Capture the cell that displays the provided text and extract its [x, y] central coordinate. 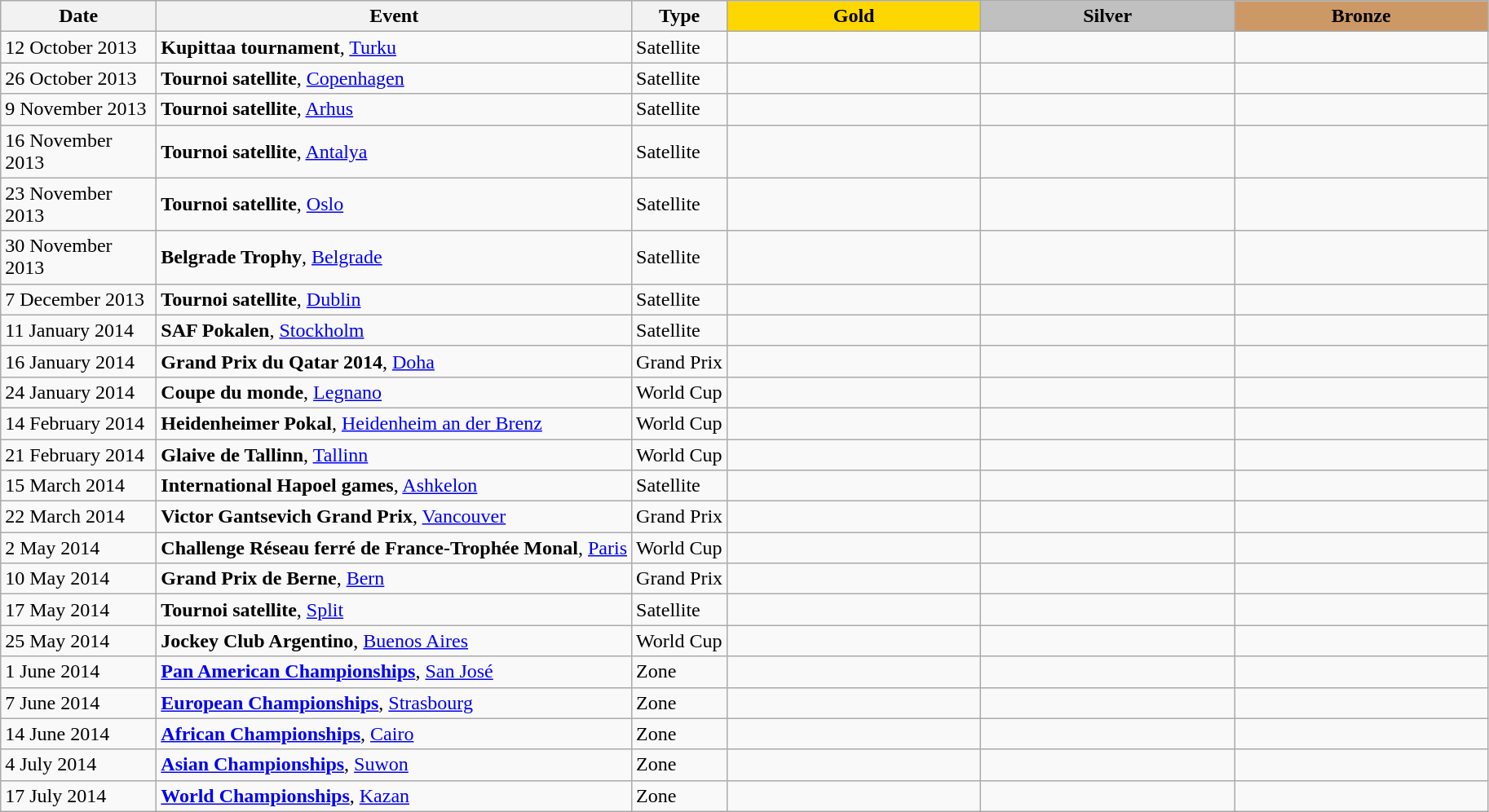
International Hapoel games, Ashkelon [395, 486]
Tournoi satellite, Arhus [395, 109]
4 July 2014 [78, 765]
Victor Gantsevich Grand Prix, Vancouver [395, 517]
22 March 2014 [78, 517]
Grand Prix du Qatar 2014, Doha [395, 361]
Tournoi satellite, Split [395, 610]
1 June 2014 [78, 672]
Coupe du monde, Legnano [395, 392]
14 June 2014 [78, 734]
Tournoi satellite, Dublin [395, 299]
Grand Prix de Berne, Bern [395, 579]
17 May 2014 [78, 610]
World Championships, Kazan [395, 796]
Belgrade Trophy, Belgrade [395, 258]
African Championships, Cairo [395, 734]
SAF Pokalen, Stockholm [395, 330]
Date [78, 16]
17 July 2014 [78, 796]
Asian Championships, Suwon [395, 765]
Tournoi satellite, Copenhagen [395, 78]
21 February 2014 [78, 454]
Silver [1107, 16]
9 November 2013 [78, 109]
Challenge Réseau ferré de France-Trophée Monal, Paris [395, 548]
Bronze [1362, 16]
26 October 2013 [78, 78]
Tournoi satellite, Antalya [395, 152]
7 June 2014 [78, 703]
Pan American Championships, San José [395, 672]
Kupittaa tournament, Turku [395, 47]
European Championships, Strasbourg [395, 703]
23 November 2013 [78, 204]
Type [680, 16]
12 October 2013 [78, 47]
Tournoi satellite, Oslo [395, 204]
24 January 2014 [78, 392]
Jockey Club Argentino, Buenos Aires [395, 641]
Glaive de Tallinn, Tallinn [395, 454]
2 May 2014 [78, 548]
11 January 2014 [78, 330]
30 November 2013 [78, 258]
Heidenheimer Pokal, Heidenheim an der Brenz [395, 423]
14 February 2014 [78, 423]
15 March 2014 [78, 486]
7 December 2013 [78, 299]
Event [395, 16]
Gold [855, 16]
16 November 2013 [78, 152]
10 May 2014 [78, 579]
16 January 2014 [78, 361]
25 May 2014 [78, 641]
